Determine the [x, y] coordinate at the center of the cell enclosing the given text.  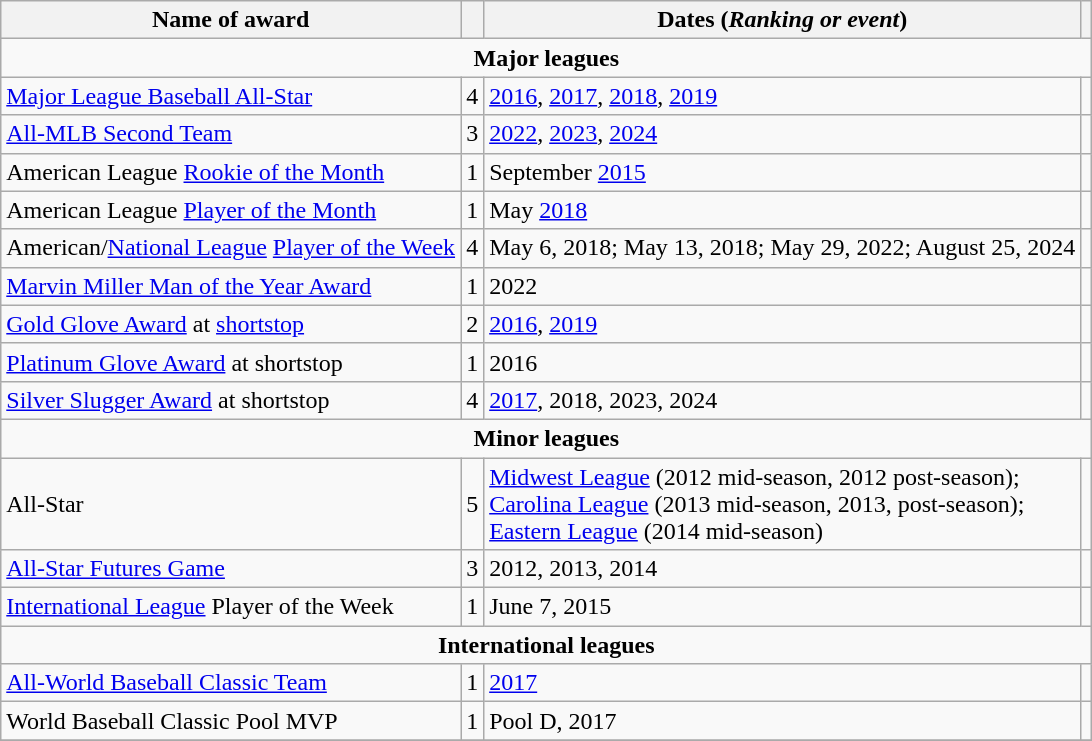
2016, 2019 [782, 324]
5 [472, 504]
Minor leagues [546, 438]
Gold Glove Award at shortstop [231, 324]
Major League Baseball All-Star [231, 96]
International League Player of the Week [231, 607]
American League Rookie of the Month [231, 172]
All-World Baseball Classic Team [231, 683]
American/National League Player of the Week [231, 248]
May 2018 [782, 210]
Marvin Miller Man of the Year Award [231, 286]
2016, 2017, 2018, 2019 [782, 96]
Midwest League (2012 mid-season, 2012 post-season);Carolina League (2013 mid-season, 2013, post-season);Eastern League (2014 mid-season) [782, 504]
Name of award [231, 20]
2 [472, 324]
2017 [782, 683]
Major leagues [546, 58]
2022 [782, 286]
Pool D, 2017 [782, 721]
May 6, 2018; May 13, 2018; May 29, 2022; August 25, 2024 [782, 248]
2022, 2023, 2024 [782, 134]
All-Star [231, 504]
World Baseball Classic Pool MVP [231, 721]
Dates (Ranking or event) [782, 20]
All-Star Futures Game [231, 569]
Platinum Glove Award at shortstop [231, 362]
All-MLB Second Team [231, 134]
International leagues [546, 645]
Silver Slugger Award at shortstop [231, 400]
2016 [782, 362]
2012, 2013, 2014 [782, 569]
September 2015 [782, 172]
2017, 2018, 2023, 2024 [782, 400]
June 7, 2015 [782, 607]
American League Player of the Month [231, 210]
